Scan for the cell matching the given text and deliver its [X, Y] coordinate at center. 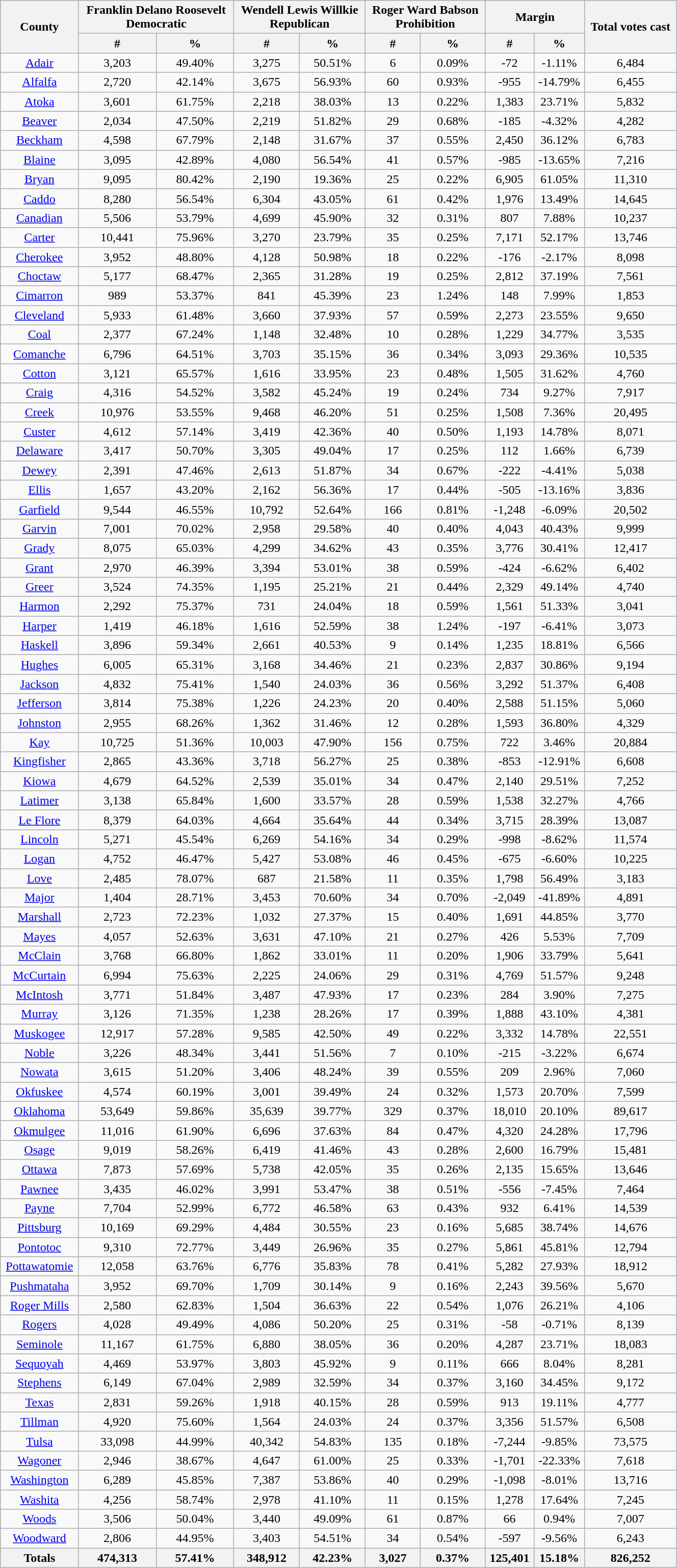
5,670 [631, 1286]
Sequoyah [40, 1363]
2,837 [510, 665]
2,613 [267, 470]
0.38% [453, 762]
8,281 [631, 1363]
2,588 [510, 703]
2,135 [510, 1169]
29.58% [332, 528]
148 [510, 296]
Wendell Lewis WillkieRepublican [300, 17]
7,252 [631, 781]
34.77% [559, 335]
1,148 [267, 335]
-4.41% [559, 470]
68.47% [195, 276]
Woodward [40, 1538]
Tulsa [40, 1441]
Major [40, 898]
36.63% [332, 1305]
3,660 [267, 315]
6,566 [631, 645]
8,139 [631, 1325]
4,057 [117, 937]
51.37% [559, 684]
35.64% [332, 820]
14,645 [631, 198]
32.27% [559, 800]
3,703 [267, 354]
2,958 [267, 528]
7,216 [631, 160]
13,087 [631, 820]
51.33% [559, 606]
47.50% [195, 121]
0.43% [453, 1208]
17.64% [559, 1499]
4,647 [267, 1460]
-2.17% [559, 257]
68.26% [195, 723]
63 [393, 1208]
4,740 [631, 587]
2,365 [267, 276]
4,316 [117, 393]
135 [393, 1441]
3,601 [117, 102]
0.81% [453, 509]
51.36% [195, 742]
5,271 [117, 839]
49.09% [332, 1519]
3,168 [267, 665]
47.46% [195, 470]
69.70% [195, 1286]
20,884 [631, 742]
40.43% [559, 528]
McCurtain [40, 975]
8,098 [631, 257]
Kay [40, 742]
6,402 [631, 568]
44 [393, 820]
56.93% [332, 82]
-1,098 [510, 1480]
43.20% [195, 490]
6,005 [117, 665]
6,304 [267, 198]
2,243 [510, 1286]
5,641 [631, 956]
2,831 [117, 1402]
-505 [510, 490]
33.95% [332, 373]
7,275 [631, 995]
1,076 [510, 1305]
112 [510, 451]
11,016 [117, 1130]
59.26% [195, 1402]
18,912 [631, 1267]
9,172 [631, 1383]
28.39% [559, 820]
65.31% [195, 665]
89,617 [631, 1111]
16.79% [559, 1150]
3,435 [117, 1189]
49.40% [195, 63]
52.64% [332, 509]
Alfalfa [40, 82]
-185 [510, 121]
43.36% [195, 762]
Johnston [40, 723]
3,160 [510, 1383]
Canadian [40, 218]
Okfuskee [40, 1092]
3,419 [267, 432]
1,600 [267, 800]
0.15% [453, 1499]
57 [393, 315]
61.00% [332, 1460]
10,003 [267, 742]
52.99% [195, 1208]
42.50% [332, 1033]
49.14% [559, 587]
13 [393, 102]
4,598 [117, 140]
2,190 [267, 179]
3,715 [510, 820]
2,140 [510, 781]
4,699 [267, 218]
1,691 [510, 917]
22 [393, 1305]
Washington [40, 1480]
2,162 [267, 490]
-58 [510, 1325]
Payne [40, 1208]
18.81% [559, 645]
-14.79% [559, 82]
3,771 [117, 995]
1,561 [510, 606]
7,618 [631, 1460]
45.90% [332, 218]
6,739 [631, 451]
9,585 [267, 1033]
1,564 [267, 1422]
2,219 [267, 121]
6,608 [631, 762]
54.83% [332, 1441]
43.05% [332, 198]
42.05% [332, 1169]
Jackson [40, 684]
348,912 [267, 1558]
6,994 [117, 975]
156 [393, 742]
731 [267, 606]
78.07% [195, 878]
48.34% [195, 1053]
7,001 [117, 528]
59.86% [195, 1111]
-13.16% [559, 490]
34.62% [332, 548]
-6.60% [559, 858]
3,631 [267, 937]
30.86% [559, 665]
4,832 [117, 684]
9,650 [631, 315]
Atoka [40, 102]
34.46% [332, 665]
Custer [40, 432]
24.06% [332, 975]
31.28% [332, 276]
46.47% [195, 858]
56.49% [559, 878]
7,709 [631, 937]
2,539 [267, 781]
166 [393, 509]
1,593 [510, 723]
0.57% [453, 160]
-1,701 [510, 1460]
6,772 [267, 1208]
67.24% [195, 335]
4,086 [267, 1325]
35.83% [332, 1267]
Hughes [40, 665]
67.79% [195, 140]
3,226 [117, 1053]
3,183 [631, 878]
2,661 [267, 645]
-1.11% [559, 63]
37 [393, 140]
9,310 [117, 1247]
4,256 [117, 1499]
6 [393, 63]
28.26% [332, 1014]
7,917 [631, 393]
4,752 [117, 858]
14,539 [631, 1208]
Marshall [40, 917]
53.97% [195, 1363]
9.27% [559, 393]
Osage [40, 1150]
2,989 [267, 1383]
Total votes cast [631, 27]
Le Flore [40, 820]
2,391 [117, 470]
24.04% [332, 606]
5.53% [559, 937]
Cleveland [40, 315]
County [40, 27]
11,310 [631, 179]
1,226 [267, 703]
3,356 [510, 1422]
Adair [40, 63]
4,766 [631, 800]
-998 [510, 839]
42.14% [195, 82]
47.10% [332, 937]
10,441 [117, 237]
52.59% [332, 626]
2,723 [117, 917]
1,193 [510, 432]
1,278 [510, 1499]
2,485 [117, 878]
44.85% [559, 917]
52.17% [559, 237]
9,248 [631, 975]
3,305 [267, 451]
4,320 [510, 1130]
McIntosh [40, 995]
9,544 [117, 509]
56.36% [332, 490]
57.28% [195, 1033]
1,032 [267, 917]
-853 [510, 762]
32.48% [332, 335]
50.20% [332, 1325]
Dewey [40, 470]
20.10% [559, 1111]
-12.91% [559, 762]
73,575 [631, 1441]
-985 [510, 160]
Beckham [40, 140]
Totals [40, 1558]
1,235 [510, 645]
209 [510, 1072]
0.87% [453, 1519]
1,505 [510, 373]
10,725 [117, 742]
37.93% [332, 315]
-675 [510, 858]
7 [393, 1053]
2,978 [267, 1499]
6.41% [559, 1208]
-8.62% [559, 839]
4,760 [631, 373]
46.18% [195, 626]
1,504 [267, 1305]
47.93% [332, 995]
45.39% [332, 296]
10,976 [117, 412]
71.35% [195, 1014]
3,803 [267, 1363]
13,646 [631, 1169]
49.49% [195, 1325]
35,639 [267, 1111]
125,401 [510, 1558]
2,225 [267, 975]
3,275 [267, 63]
44.95% [195, 1538]
1,709 [267, 1286]
Love [40, 878]
39.49% [332, 1092]
57.41% [195, 1558]
0.42% [453, 198]
51 [393, 412]
31.67% [332, 140]
12,917 [117, 1033]
Garvin [40, 528]
1,540 [267, 684]
3.90% [559, 995]
1,853 [631, 296]
1,362 [267, 723]
49.04% [332, 451]
Harper [40, 626]
-72 [510, 63]
Washita [40, 1499]
3,453 [267, 898]
5,038 [631, 470]
46.55% [195, 509]
0.24% [453, 393]
70.60% [332, 898]
-176 [510, 257]
2,812 [510, 276]
-4.32% [559, 121]
-955 [510, 82]
67.04% [195, 1383]
50.70% [195, 451]
Oklahoma [40, 1111]
0.26% [453, 1169]
31.46% [332, 723]
0.93% [453, 82]
58.74% [195, 1499]
-9.85% [559, 1441]
33,098 [117, 1441]
51.84% [195, 995]
53.86% [332, 1480]
10,237 [631, 218]
12,417 [631, 548]
40.53% [332, 645]
4,612 [117, 432]
4,679 [117, 781]
33.57% [332, 800]
3,615 [117, 1072]
-3.22% [559, 1053]
6,796 [117, 354]
734 [510, 393]
24.23% [332, 703]
4,664 [267, 820]
57.69% [195, 1169]
35.01% [332, 781]
53.79% [195, 218]
41.10% [332, 1499]
42.89% [195, 160]
64.51% [195, 354]
Cimarron [40, 296]
Creek [40, 412]
3,524 [117, 587]
61.90% [195, 1130]
5,933 [117, 315]
44.99% [195, 1441]
4,329 [631, 723]
20.70% [559, 1092]
45.54% [195, 839]
15,481 [631, 1150]
4,028 [117, 1325]
Choctaw [40, 276]
9,468 [267, 412]
-0.71% [559, 1325]
64.52% [195, 781]
722 [510, 742]
50.04% [195, 1519]
1,229 [510, 335]
7,464 [631, 1189]
3,768 [117, 956]
-6.41% [559, 626]
29.36% [559, 354]
51.56% [332, 1053]
40.15% [332, 1402]
4,287 [510, 1344]
75.37% [195, 606]
60.19% [195, 1092]
53,649 [117, 1111]
Pottawatomie [40, 1267]
12,794 [631, 1247]
7,561 [631, 276]
2.96% [559, 1072]
39.77% [332, 1111]
3,535 [631, 335]
9,999 [631, 528]
2,946 [117, 1460]
4,769 [510, 975]
5,685 [510, 1228]
0.75% [453, 742]
1,798 [510, 878]
5,832 [631, 102]
-215 [510, 1053]
Comanche [40, 354]
Lincoln [40, 839]
8.04% [559, 1363]
2,329 [510, 587]
-22.33% [559, 1460]
Ottawa [40, 1169]
3,095 [117, 160]
3,138 [117, 800]
2,600 [510, 1150]
0.39% [453, 1014]
1,888 [510, 1014]
41 [393, 160]
34.45% [559, 1383]
6,783 [631, 140]
Beaver [40, 121]
3,126 [117, 1014]
Jefferson [40, 703]
46.02% [195, 1189]
0.70% [453, 898]
4,574 [117, 1092]
Franklin Delano RooseveltDemocratic [156, 17]
53.37% [195, 296]
61.05% [559, 179]
42.36% [332, 432]
5,060 [631, 703]
45.85% [195, 1480]
46.39% [195, 568]
15.18% [559, 1558]
Craig [40, 393]
1,195 [267, 587]
7.88% [559, 218]
329 [393, 1111]
38.05% [332, 1344]
3,441 [267, 1053]
29.51% [559, 781]
Greer [40, 587]
3,121 [117, 373]
26.21% [559, 1305]
4,891 [631, 898]
3,814 [117, 703]
11,167 [117, 1344]
Kiowa [40, 781]
-7,244 [510, 1441]
23.55% [559, 315]
1,238 [267, 1014]
54.16% [332, 839]
19.11% [559, 1402]
Harmon [40, 606]
-424 [510, 568]
3,991 [267, 1189]
30.14% [332, 1286]
3,394 [267, 568]
28.71% [195, 898]
46.20% [332, 412]
3,406 [267, 1072]
Blaine [40, 160]
4,469 [117, 1363]
0.51% [453, 1189]
13,716 [631, 1480]
7.99% [559, 296]
2,720 [117, 82]
4,043 [510, 528]
Grady [40, 548]
2,034 [117, 121]
7,007 [631, 1519]
2,970 [117, 568]
3.46% [559, 742]
6,674 [631, 1053]
6,905 [510, 179]
0.56% [453, 684]
30.55% [332, 1228]
2,292 [117, 606]
Kingfisher [40, 762]
1,862 [267, 956]
8,379 [117, 820]
3,770 [631, 917]
-8.01% [559, 1480]
65.84% [195, 800]
11,574 [631, 839]
27.37% [332, 917]
Murray [40, 1014]
19.36% [332, 179]
70.02% [195, 528]
38.67% [195, 1460]
27.93% [559, 1267]
2,955 [117, 723]
57.14% [195, 432]
21.58% [332, 878]
51.87% [332, 470]
39.56% [559, 1286]
0.41% [453, 1267]
4,777 [631, 1402]
841 [267, 296]
37.19% [559, 276]
Texas [40, 1402]
65.57% [195, 373]
1.66% [559, 451]
6,696 [267, 1130]
0.68% [453, 121]
10,225 [631, 858]
1,918 [267, 1402]
Mayes [40, 937]
75.63% [195, 975]
2,377 [117, 335]
666 [510, 1363]
47.90% [332, 742]
43.10% [559, 1014]
3,440 [267, 1519]
Wagoner [40, 1460]
75.60% [195, 1422]
22,551 [631, 1033]
6,776 [267, 1267]
26.96% [332, 1247]
10,792 [267, 509]
15 [393, 917]
Muskogee [40, 1033]
75.41% [195, 684]
Stephens [40, 1383]
6,269 [267, 839]
12,058 [117, 1267]
7,599 [631, 1092]
4,128 [267, 257]
687 [267, 878]
2,865 [117, 762]
2,273 [510, 315]
45.92% [332, 1363]
51.15% [559, 703]
18,083 [631, 1344]
66 [510, 1519]
-197 [510, 626]
1,508 [510, 412]
6,289 [117, 1480]
20,495 [631, 412]
5,861 [510, 1247]
826,252 [631, 1558]
2,148 [267, 140]
4,080 [267, 160]
0.50% [453, 432]
52.63% [195, 937]
Coal [40, 335]
Noble [40, 1053]
50.98% [332, 257]
1,404 [117, 898]
1,906 [510, 956]
84 [393, 1130]
3,675 [267, 82]
33.01% [332, 956]
9,194 [631, 665]
23.79% [332, 237]
Pontotoc [40, 1247]
51.82% [332, 121]
2,450 [510, 140]
65.03% [195, 548]
4,282 [631, 121]
3,718 [267, 762]
Ellis [40, 490]
8,075 [117, 548]
-6.09% [559, 509]
426 [510, 937]
42.23% [332, 1558]
Tillman [40, 1422]
7,387 [267, 1480]
66.80% [195, 956]
Logan [40, 858]
3,001 [267, 1092]
4,381 [631, 1014]
7.36% [559, 412]
3,041 [631, 606]
Caddo [40, 198]
9,019 [117, 1150]
4,106 [631, 1305]
10 [393, 335]
18,010 [510, 1111]
54.52% [195, 393]
913 [510, 1402]
Carter [40, 237]
69.29% [195, 1228]
9,095 [117, 179]
3,332 [510, 1033]
53.08% [332, 858]
36.80% [559, 723]
38.74% [559, 1228]
0.09% [453, 63]
0.11% [453, 1363]
3,292 [510, 684]
5,177 [117, 276]
7,060 [631, 1072]
-41.89% [559, 898]
7,245 [631, 1499]
Rogers [40, 1325]
61.48% [195, 315]
6,508 [631, 1422]
80.42% [195, 179]
3,582 [267, 393]
474,313 [117, 1558]
-6.62% [559, 568]
Okmulgee [40, 1130]
32 [393, 218]
13,746 [631, 237]
6,455 [631, 82]
2,806 [117, 1538]
50.51% [332, 63]
-9.56% [559, 1538]
36.12% [559, 140]
807 [510, 218]
Delaware [40, 451]
3,776 [510, 548]
Nowata [40, 1072]
7,704 [117, 1208]
75.38% [195, 703]
3,417 [117, 451]
Seminole [40, 1344]
4,920 [117, 1422]
3,403 [267, 1538]
0.48% [453, 373]
53.47% [332, 1189]
1,657 [117, 490]
0.45% [453, 858]
989 [117, 296]
58.26% [195, 1150]
3,896 [117, 645]
38.03% [332, 102]
72.77% [195, 1247]
5,427 [267, 858]
-7.45% [559, 1189]
Haskell [40, 645]
0.14% [453, 645]
Woods [40, 1519]
48.80% [195, 257]
Roger Ward BabsonProhibition [425, 17]
31.62% [559, 373]
6,149 [117, 1383]
45.24% [332, 393]
64.03% [195, 820]
14,676 [631, 1228]
0.94% [559, 1519]
Grant [40, 568]
1,538 [510, 800]
2,580 [117, 1305]
25.21% [332, 587]
49 [393, 1033]
37.63% [332, 1130]
10,535 [631, 354]
-597 [510, 1538]
33.79% [559, 956]
284 [510, 995]
Latimer [40, 800]
-2,049 [510, 898]
3,027 [393, 1558]
17,796 [631, 1130]
1,419 [117, 626]
30.41% [559, 548]
74.35% [195, 587]
3,270 [267, 237]
-222 [510, 470]
56.27% [332, 762]
3,073 [631, 626]
35.15% [332, 354]
8,280 [117, 198]
7,171 [510, 237]
53.55% [195, 412]
McClain [40, 956]
3,506 [117, 1519]
4,299 [267, 548]
59.34% [195, 645]
-556 [510, 1189]
46 [393, 858]
13.49% [559, 198]
6,484 [631, 63]
Pawnee [40, 1189]
0.32% [453, 1092]
0.18% [453, 1441]
Pushmataha [40, 1286]
3,203 [117, 63]
2,218 [267, 102]
20 [393, 703]
53.01% [332, 568]
8,071 [631, 432]
40,342 [267, 1441]
5,282 [510, 1267]
62.83% [195, 1305]
Garfield [40, 509]
6,880 [267, 1344]
Cherokee [40, 257]
Pittsburg [40, 1228]
39 [393, 1072]
78 [393, 1267]
3,093 [510, 354]
1,573 [510, 1092]
6,408 [631, 684]
63.76% [195, 1267]
Margin [535, 17]
72.23% [195, 917]
-13.65% [559, 160]
24.28% [559, 1130]
46.58% [332, 1208]
6,419 [267, 1150]
51.20% [195, 1072]
4,484 [267, 1228]
3,487 [267, 995]
Bryan [40, 179]
12 [393, 723]
75.96% [195, 237]
45.81% [559, 1247]
41.46% [332, 1150]
3,836 [631, 490]
5,506 [117, 218]
6,243 [631, 1538]
54.51% [332, 1538]
0.10% [453, 1053]
0.33% [453, 1460]
10,169 [117, 1228]
Roger Mills [40, 1305]
3,449 [267, 1247]
5,738 [267, 1169]
1,976 [510, 198]
Cotton [40, 373]
0.67% [453, 470]
-1,248 [510, 509]
32.59% [332, 1383]
7,873 [117, 1169]
15.65% [559, 1169]
932 [510, 1208]
48.24% [332, 1072]
60 [393, 82]
1,383 [510, 102]
20,502 [631, 509]
